Output the (x, y) coordinate of the center of the cell containing the given text.  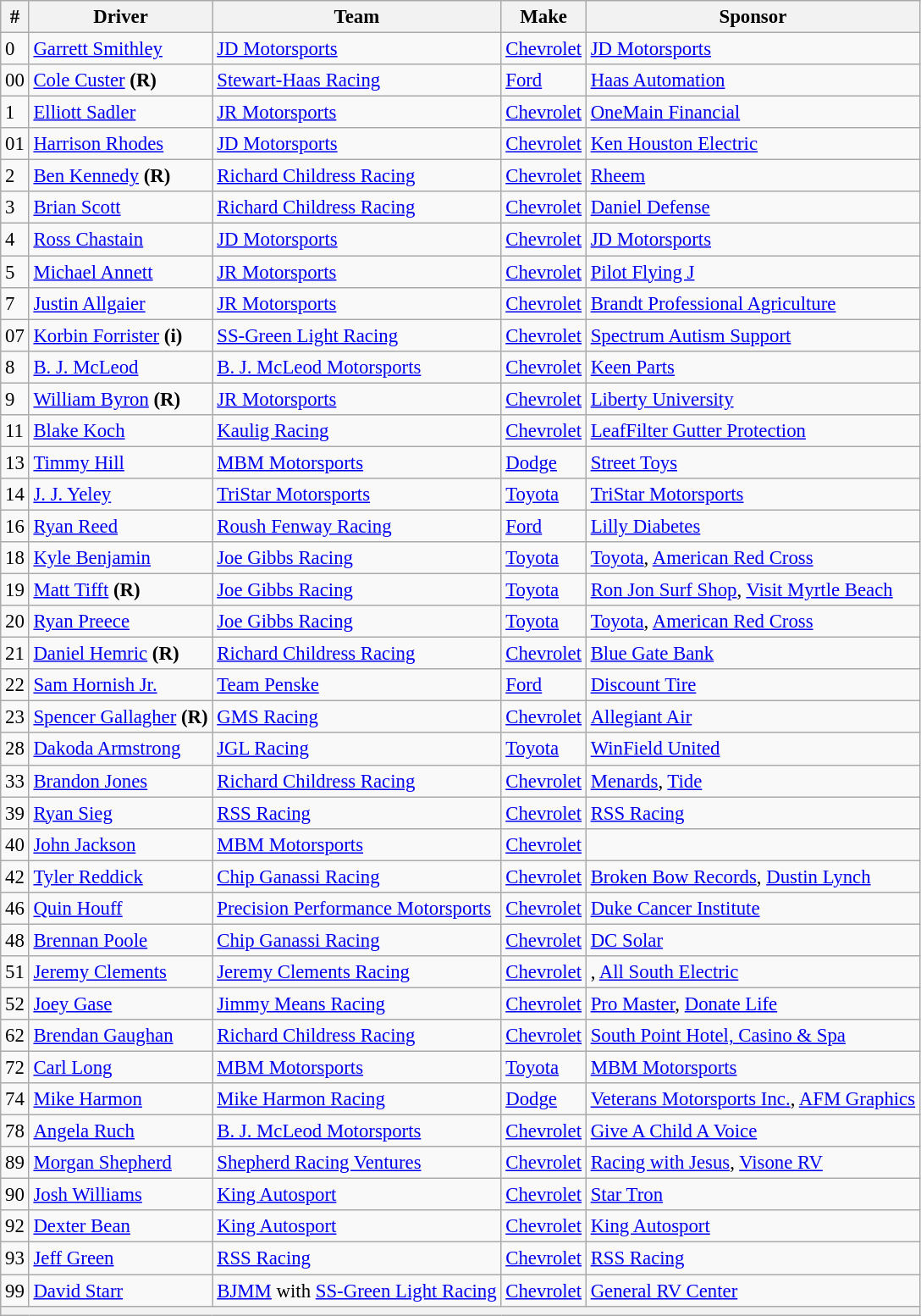
Elliott Sadler (120, 113)
Ben Kennedy (R) (120, 176)
Jeff Green (120, 1258)
33 (15, 781)
John Jackson (120, 844)
Sponsor (753, 17)
Street Toys (753, 462)
23 (15, 717)
11 (15, 431)
4 (15, 240)
28 (15, 749)
WinField United (753, 749)
18 (15, 558)
0 (15, 49)
Stewart-Haas Racing (357, 80)
20 (15, 622)
Team (357, 17)
Pro Master, Donate Life (753, 1004)
62 (15, 1036)
Brandon Jones (120, 781)
48 (15, 940)
Pilot Flying J (753, 272)
5 (15, 272)
78 (15, 1131)
Driver (120, 17)
Jeremy Clements (120, 972)
19 (15, 590)
Tyler Reddick (120, 876)
Daniel Defense (753, 207)
David Starr (120, 1291)
Sam Hornish Jr. (120, 685)
Brandt Professional Agriculture (753, 303)
51 (15, 972)
Mike Harmon Racing (357, 1099)
Discount Tire (753, 685)
OneMain Financial (753, 113)
8 (15, 367)
Dexter Bean (120, 1227)
72 (15, 1068)
Veterans Motorsports Inc., AFM Graphics (753, 1099)
89 (15, 1163)
GMS Racing (357, 717)
Ken Houston Electric (753, 144)
J. J. Yeley (120, 495)
Michael Annett (120, 272)
Rheem (753, 176)
Lilly Diabetes (753, 526)
14 (15, 495)
22 (15, 685)
JGL Racing (357, 749)
Cole Custer (R) (120, 80)
Garrett Smithley (120, 49)
# (15, 17)
Blake Koch (120, 431)
1 (15, 113)
SS-Green Light Racing (357, 335)
52 (15, 1004)
Precision Performance Motorsports (357, 909)
General RV Center (753, 1291)
Blue Gate Bank (753, 654)
Joey Gase (120, 1004)
Duke Cancer Institute (753, 909)
9 (15, 399)
Give A Child A Voice (753, 1131)
Allegiant Air (753, 717)
Justin Allgaier (120, 303)
40 (15, 844)
74 (15, 1099)
Ryan Preece (120, 622)
39 (15, 813)
90 (15, 1195)
99 (15, 1291)
Harrison Rhodes (120, 144)
Josh Williams (120, 1195)
Menards, Tide (753, 781)
Korbin Forrister (i) (120, 335)
Brendan Gaughan (120, 1036)
Keen Parts (753, 367)
46 (15, 909)
7 (15, 303)
3 (15, 207)
07 (15, 335)
Dakoda Armstrong (120, 749)
BJMM with SS-Green Light Racing (357, 1291)
42 (15, 876)
Make (543, 17)
Brennan Poole (120, 940)
Team Penske (357, 685)
Kyle Benjamin (120, 558)
16 (15, 526)
Liberty University (753, 399)
Broken Bow Records, Dustin Lynch (753, 876)
Ron Jon Surf Shop, Visit Myrtle Beach (753, 590)
Spectrum Autism Support (753, 335)
Matt Tifft (R) (120, 590)
00 (15, 80)
Kaulig Racing (357, 431)
Mike Harmon (120, 1099)
Shepherd Racing Ventures (357, 1163)
Jimmy Means Racing (357, 1004)
, All South Electric (753, 972)
Angela Ruch (120, 1131)
Quin Houff (120, 909)
Ross Chastain (120, 240)
LeafFilter Gutter Protection (753, 431)
Star Tron (753, 1195)
Ryan Reed (120, 526)
13 (15, 462)
Ryan Sieg (120, 813)
2 (15, 176)
Spencer Gallagher (R) (120, 717)
DC Solar (753, 940)
B. J. McLeod (120, 367)
Roush Fenway Racing (357, 526)
Jeremy Clements Racing (357, 972)
92 (15, 1227)
William Byron (R) (120, 399)
Brian Scott (120, 207)
Racing with Jesus, Visone RV (753, 1163)
Morgan Shepherd (120, 1163)
Timmy Hill (120, 462)
Haas Automation (753, 80)
01 (15, 144)
Daniel Hemric (R) (120, 654)
Carl Long (120, 1068)
21 (15, 654)
93 (15, 1258)
South Point Hotel, Casino & Spa (753, 1036)
